Return the (X, Y) coordinate for the center point of the cell that contains the specified text.  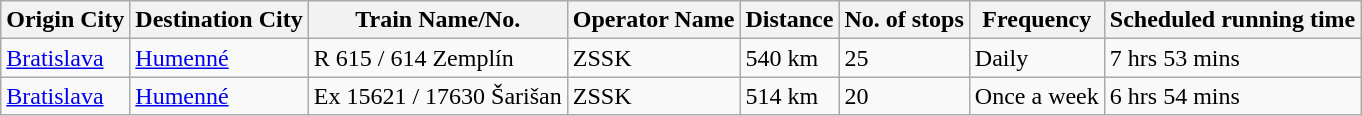
Frequency (1036, 20)
Operator Name (654, 20)
Train Name/No. (438, 20)
Once a week (1036, 96)
Origin City (66, 20)
Destination City (219, 20)
25 (904, 58)
540 km (790, 58)
Distance (790, 20)
Ex 15621 / 17630 Šarišan (438, 96)
7 hrs 53 mins (1232, 58)
514 km (790, 96)
R 615 / 614 Zemplín (438, 58)
Daily (1036, 58)
6 hrs 54 mins (1232, 96)
Scheduled running time (1232, 20)
20 (904, 96)
No. of stops (904, 20)
